Determine the [x, y] coordinate at the center of the cell enclosing the given text.  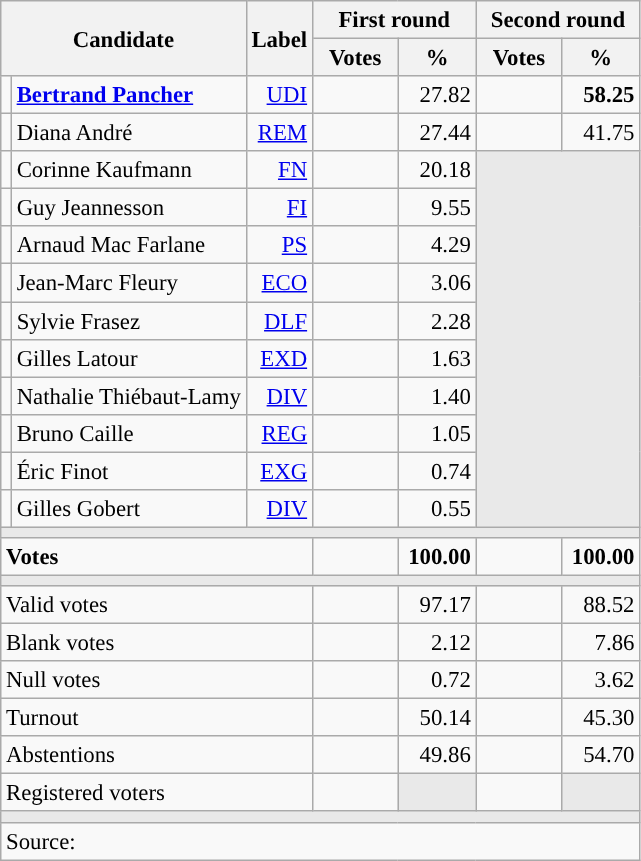
Éric Finot [128, 471]
ECO [279, 283]
EXD [279, 358]
3.06 [437, 283]
Nathalie Thiébaut-Lamy [128, 396]
2.12 [437, 643]
49.86 [437, 755]
First round [394, 20]
Null votes [157, 680]
2.28 [437, 321]
PS [279, 245]
20.18 [437, 170]
Second round [558, 20]
27.82 [437, 95]
Gilles Latour [128, 358]
Bertrand Pancher [128, 95]
88.52 [601, 605]
EXG [279, 471]
7.86 [601, 643]
REM [279, 133]
Blank votes [157, 643]
REG [279, 433]
UDI [279, 95]
41.75 [601, 133]
54.70 [601, 755]
Candidate [124, 38]
58.25 [601, 95]
Label [279, 38]
45.30 [601, 718]
97.17 [437, 605]
Abstentions [157, 755]
27.44 [437, 133]
1.63 [437, 358]
Turnout [157, 718]
Source: [320, 841]
3.62 [601, 680]
Guy Jeannesson [128, 208]
Registered voters [157, 793]
Sylvie Frasez [128, 321]
50.14 [437, 718]
4.29 [437, 245]
Gilles Gobert [128, 509]
DLF [279, 321]
1.40 [437, 396]
Arnaud Mac Farlane [128, 245]
1.05 [437, 433]
0.72 [437, 680]
FN [279, 170]
9.55 [437, 208]
Valid votes [157, 605]
Jean-Marc Fleury [128, 283]
FI [279, 208]
Diana André [128, 133]
Corinne Kaufmann [128, 170]
0.55 [437, 509]
Bruno Caille [128, 433]
0.74 [437, 471]
